Scan for the cell matching the given text and deliver its (x, y) coordinate at center. 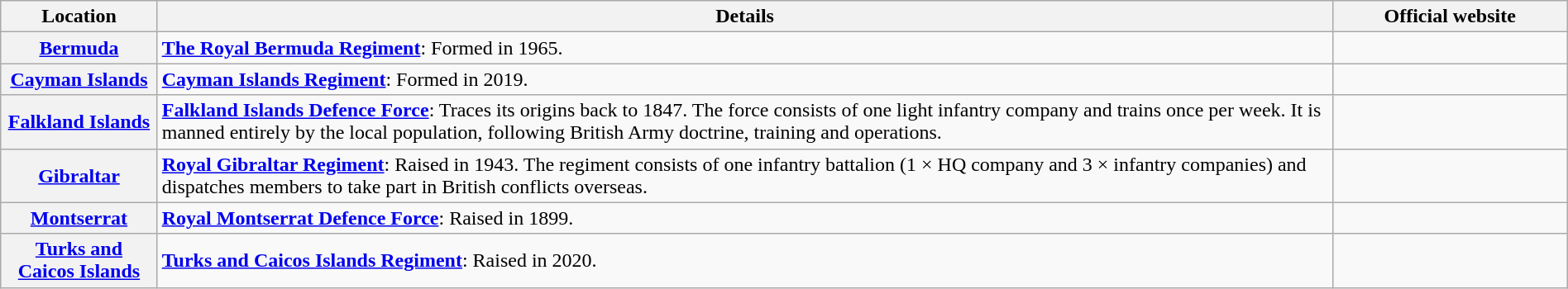
Official website (1450, 17)
Montserrat (79, 218)
Gibraltar (79, 175)
The Royal Bermuda Regiment: Formed in 1965. (744, 48)
Turks and Caicos Islands (79, 261)
Cayman Islands (79, 79)
Location (79, 17)
Royal Montserrat Defence Force: Raised in 1899. (744, 218)
Turks and Caicos Islands Regiment: Raised in 2020. (744, 261)
Falkland Islands (79, 122)
Details (744, 17)
Cayman Islands Regiment: Formed in 2019. (744, 79)
Bermuda (79, 48)
